Return (X, Y) of the center of cell containing provided text 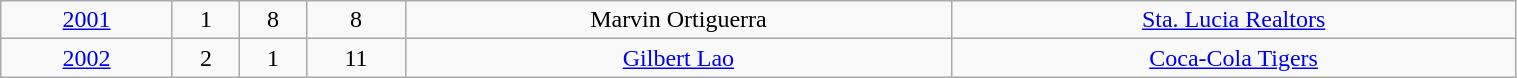
2001 (87, 20)
2002 (87, 58)
Coca-Cola Tigers (1234, 58)
Gilbert Lao (678, 58)
11 (356, 58)
Sta. Lucia Realtors (1234, 20)
2 (206, 58)
Marvin Ortiguerra (678, 20)
